Find where the given text appears and provide that cell's center as (x, y) coordinate. 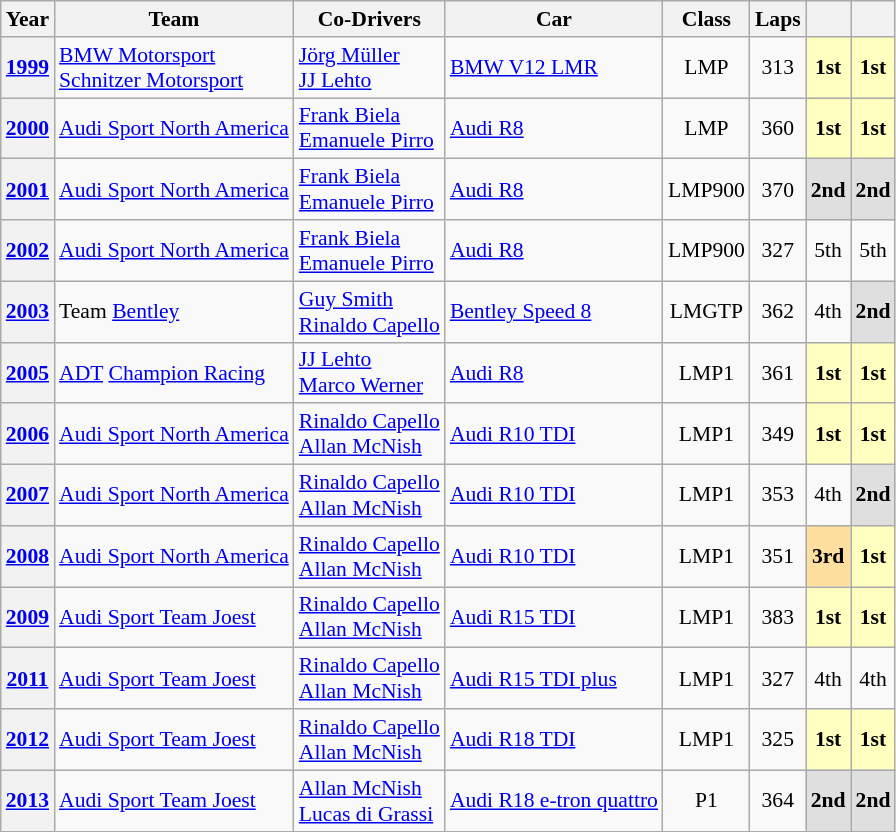
Guy Smith Rinaldo Capello (370, 312)
313 (778, 68)
P1 (706, 800)
BMW V12 LMR (554, 68)
Team (174, 19)
Team Bentley (174, 312)
351 (778, 556)
Class (706, 19)
2009 (28, 618)
Car (554, 19)
2005 (28, 372)
JJ Lehto Marco Werner (370, 372)
ADT Champion Racing (174, 372)
2006 (28, 434)
362 (778, 312)
Bentley Speed 8 (554, 312)
2008 (28, 556)
Jörg Müller JJ Lehto (370, 68)
2007 (28, 496)
2011 (28, 678)
2002 (28, 250)
Audi R18 e-tron quattro (554, 800)
1999 (28, 68)
Laps (778, 19)
360 (778, 128)
370 (778, 190)
2013 (28, 800)
361 (778, 372)
Year (28, 19)
Audi R15 TDI plus (554, 678)
2001 (28, 190)
BMW Motorsport Schnitzer Motorsport (174, 68)
325 (778, 740)
Allan McNish Lucas di Grassi (370, 800)
Audi R15 TDI (554, 618)
364 (778, 800)
LMGTP (706, 312)
Audi R18 TDI (554, 740)
2003 (28, 312)
Co-Drivers (370, 19)
3rd (828, 556)
2012 (28, 740)
2000 (28, 128)
353 (778, 496)
383 (778, 618)
349 (778, 434)
